Identify which cell holds the provided text, then report its [x, y] central coordinate. 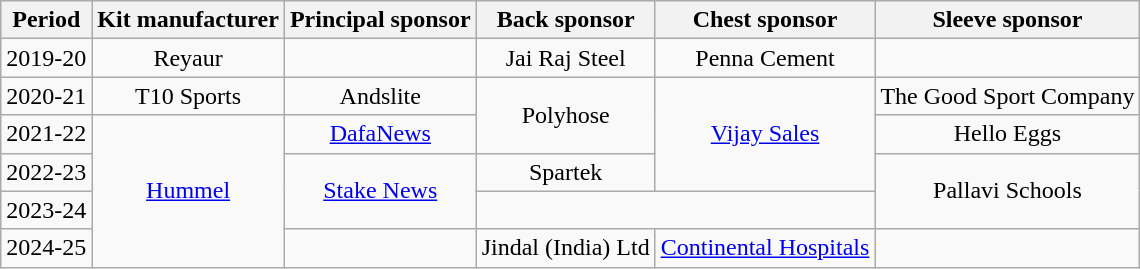
2020-21 [46, 96]
Andslite [380, 96]
Reyaur [188, 58]
Jai Raj Steel [566, 58]
Back sponsor [566, 20]
2022-23 [46, 172]
Period [46, 20]
Polyhose [566, 115]
Stake News [380, 191]
2023-24 [46, 210]
Chest sponsor [765, 20]
2019-20 [46, 58]
2021-22 [46, 134]
Principal sponsor [380, 20]
Kit manufacturer [188, 20]
Pallavi Schools [1008, 191]
2024-25 [46, 248]
Continental Hospitals [765, 248]
Sleeve sponsor [1008, 20]
DafaNews [380, 134]
Jindal (India) Ltd [566, 248]
Spartek [566, 172]
Penna Cement [765, 58]
Hello Eggs [1008, 134]
Vijay Sales [765, 134]
Hummel [188, 191]
The Good Sport Company [1008, 96]
T10 Sports [188, 96]
